Scan for the cell matching the given text and deliver its (X, Y) coordinate at center. 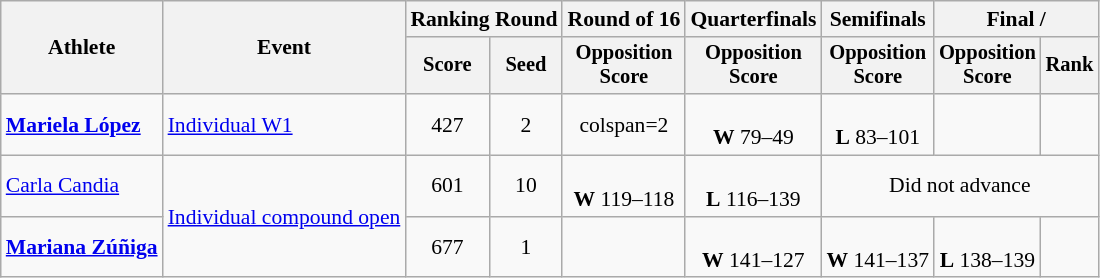
Ranking Round (484, 19)
W 141–127 (753, 248)
Rank (1070, 66)
W 79–49 (753, 124)
Athlete (82, 48)
Carla Candia (82, 186)
L 116–139 (753, 186)
Individual compound open (284, 217)
Round of 16 (624, 19)
L 83–101 (878, 124)
677 (447, 248)
colspan=2 (624, 124)
Did not advance (960, 186)
L 138–139 (988, 248)
Seed (526, 66)
1 (526, 248)
Mariana Zúñiga (82, 248)
Mariela López (82, 124)
Score (447, 66)
Event (284, 48)
Semifinals (878, 19)
427 (447, 124)
W 141–137 (878, 248)
Quarterfinals (753, 19)
2 (526, 124)
Individual W1 (284, 124)
W 119–118 (624, 186)
10 (526, 186)
Final / (1016, 19)
601 (447, 186)
